Extract the (x, y) coordinate from the center of the cell holding the provided text.  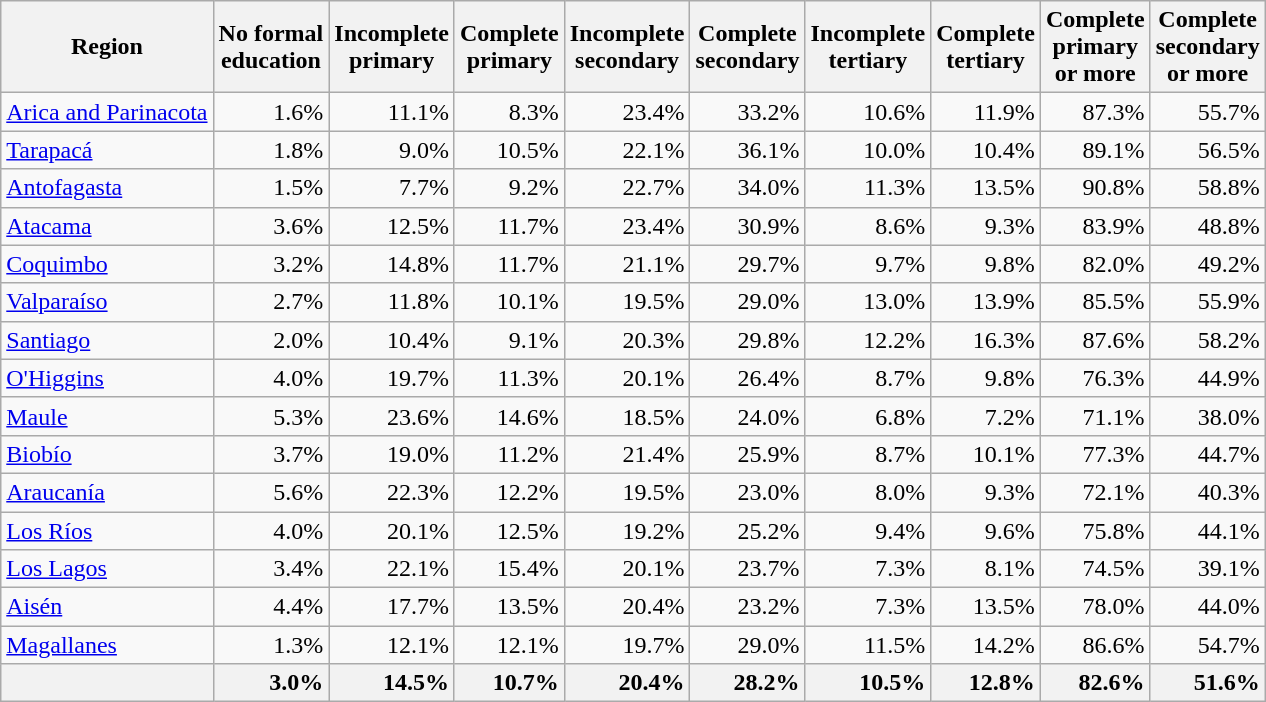
87.6% (1095, 340)
90.8% (1095, 188)
83.9% (1095, 226)
23.7% (748, 569)
2.7% (271, 302)
1.8% (271, 150)
Araucanía (107, 492)
14.6% (509, 416)
13.0% (868, 302)
44.0% (1208, 607)
26.4% (748, 378)
54.7% (1208, 645)
Completeprimaryor more (1095, 47)
Completeprimary (509, 47)
Los Ríos (107, 531)
10.7% (509, 683)
Tarapacá (107, 150)
Atacama (107, 226)
Arica and Parinacota (107, 112)
1.5% (271, 188)
23.0% (748, 492)
56.5% (1208, 150)
8.3% (509, 112)
72.1% (1095, 492)
75.8% (1095, 531)
2.0% (271, 340)
78.0% (1095, 607)
58.2% (1208, 340)
28.2% (748, 683)
76.3% (1095, 378)
Incompleteprimary (392, 47)
9.4% (868, 531)
55.9% (1208, 302)
11.5% (868, 645)
11.1% (392, 112)
22.7% (627, 188)
36.1% (748, 150)
Aisén (107, 607)
11.2% (509, 454)
7.7% (392, 188)
74.5% (1095, 569)
Valparaíso (107, 302)
No formaleducation (271, 47)
30.9% (748, 226)
6.8% (868, 416)
9.7% (868, 264)
19.0% (392, 454)
29.8% (748, 340)
14.2% (986, 645)
39.1% (1208, 569)
12.8% (986, 683)
Incompletesecondary (627, 47)
1.6% (271, 112)
9.1% (509, 340)
71.1% (1095, 416)
89.1% (1095, 150)
18.5% (627, 416)
Magallanes (107, 645)
58.8% (1208, 188)
10.0% (868, 150)
34.0% (748, 188)
5.3% (271, 416)
17.7% (392, 607)
38.0% (1208, 416)
4.4% (271, 607)
21.1% (627, 264)
20.3% (627, 340)
9.2% (509, 188)
82.0% (1095, 264)
8.1% (986, 569)
11.9% (986, 112)
Biobío (107, 454)
3.0% (271, 683)
5.6% (271, 492)
11.8% (392, 302)
25.2% (748, 531)
Incompletetertiary (868, 47)
7.2% (986, 416)
Completesecondary (748, 47)
Region (107, 47)
77.3% (1095, 454)
15.4% (509, 569)
86.6% (1095, 645)
23.2% (748, 607)
23.6% (392, 416)
49.2% (1208, 264)
3.2% (271, 264)
33.2% (748, 112)
25.9% (748, 454)
Maule (107, 416)
22.3% (392, 492)
44.9% (1208, 378)
Coquimbo (107, 264)
1.3% (271, 645)
8.6% (868, 226)
13.9% (986, 302)
3.7% (271, 454)
10.6% (868, 112)
48.8% (1208, 226)
44.7% (1208, 454)
51.6% (1208, 683)
55.7% (1208, 112)
19.2% (627, 531)
O'Higgins (107, 378)
9.6% (986, 531)
14.5% (392, 683)
Completetertiary (986, 47)
21.4% (627, 454)
Completesecondaryor more (1208, 47)
Los Lagos (107, 569)
3.4% (271, 569)
9.0% (392, 150)
16.3% (986, 340)
Antofagasta (107, 188)
82.6% (1095, 683)
Santiago (107, 340)
24.0% (748, 416)
87.3% (1095, 112)
14.8% (392, 264)
44.1% (1208, 531)
40.3% (1208, 492)
8.0% (868, 492)
3.6% (271, 226)
29.7% (748, 264)
85.5% (1095, 302)
